Find where the given text appears and provide that cell's center as [X, Y] coordinate. 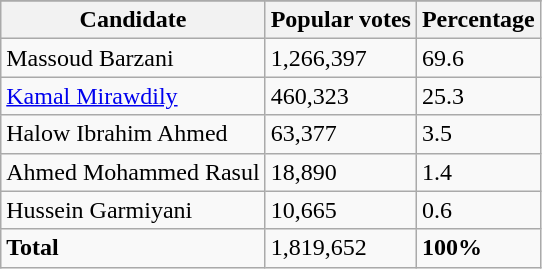
Candidate [133, 20]
Popular votes [340, 20]
10,665 [340, 210]
25.3 [478, 96]
1,266,397 [340, 58]
18,890 [340, 172]
Percentage [478, 20]
460,323 [340, 96]
100% [478, 248]
63,377 [340, 134]
Halow Ibrahim Ahmed [133, 134]
Hussein Garmiyani [133, 210]
Ahmed Mohammed Rasul [133, 172]
0.6 [478, 210]
69.6 [478, 58]
Total [133, 248]
Massoud Barzani [133, 58]
1.4 [478, 172]
Kamal Mirawdily [133, 96]
3.5 [478, 134]
1,819,652 [340, 248]
